Return (x, y) of the center of cell containing provided text 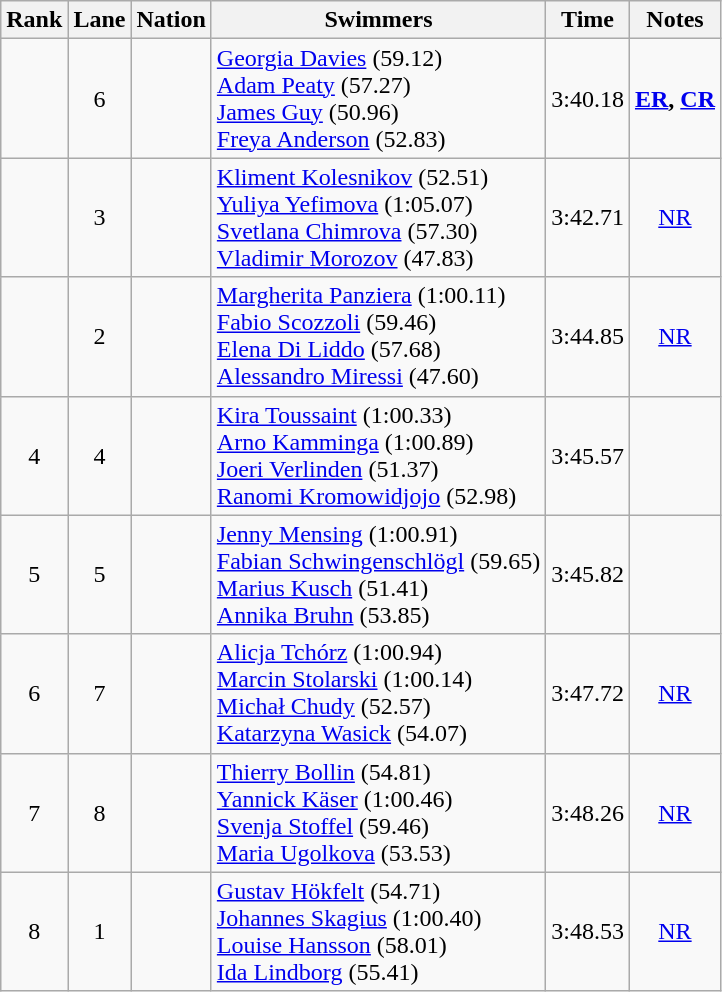
ER, CR (674, 98)
3:47.72 (588, 694)
Lane (100, 20)
Swimmers (378, 20)
Gustav Hökfelt (54.71)Johannes Skagius (1:00.40)Louise Hansson (58.01)Ida Lindborg (55.41) (378, 932)
Kliment Kolesnikov (52.51)Yuliya Yefimova (1:05.07)Svetlana Chimrova (57.30)Vladimir Morozov (47.83) (378, 218)
3:42.71 (588, 218)
Alicja Tchórz (1:00.94)Marcin Stolarski (1:00.14)Michał Chudy (52.57)Katarzyna Wasick (54.07) (378, 694)
Margherita Panziera (1:00.11)Fabio Scozzoli (59.46)Elena Di Liddo (57.68)Alessandro Miressi (47.60) (378, 336)
Time (588, 20)
Notes (674, 20)
3:48.26 (588, 812)
3 (100, 218)
3:40.18 (588, 98)
3:45.57 (588, 456)
Nation (171, 20)
Rank (34, 20)
3:44.85 (588, 336)
1 (100, 932)
3:45.82 (588, 574)
Georgia Davies (59.12)Adam Peaty (57.27)James Guy (50.96)Freya Anderson (52.83) (378, 98)
Kira Toussaint (1:00.33)Arno Kamminga (1:00.89)Joeri Verlinden (51.37)Ranomi Kromowidjojo (52.98) (378, 456)
3:48.53 (588, 932)
2 (100, 336)
Thierry Bollin (54.81)Yannick Käser (1:00.46)Svenja Stoffel (59.46)Maria Ugolkova (53.53) (378, 812)
Jenny Mensing (1:00.91)Fabian Schwingenschlögl (59.65)Marius Kusch (51.41)Annika Bruhn (53.85) (378, 574)
